Search for the cell housing the specified text and yield its (X, Y) center coordinate. 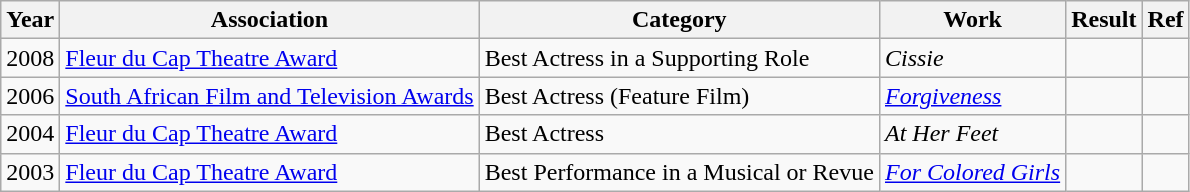
2006 (30, 96)
Category (679, 20)
Best Actress in a Supporting Role (679, 58)
2008 (30, 58)
South African Film and Television Awards (270, 96)
Year (30, 20)
Forgiveness (972, 96)
Best Performance in a Musical or Revue (679, 172)
Association (270, 20)
2004 (30, 134)
Cissie (972, 58)
For Colored Girls (972, 172)
2003 (30, 172)
Ref (1166, 20)
Best Actress (679, 134)
At Her Feet (972, 134)
Best Actress (Feature Film) (679, 96)
Work (972, 20)
Result (1104, 20)
